Search for the cell housing the specified text and yield its (x, y) center coordinate. 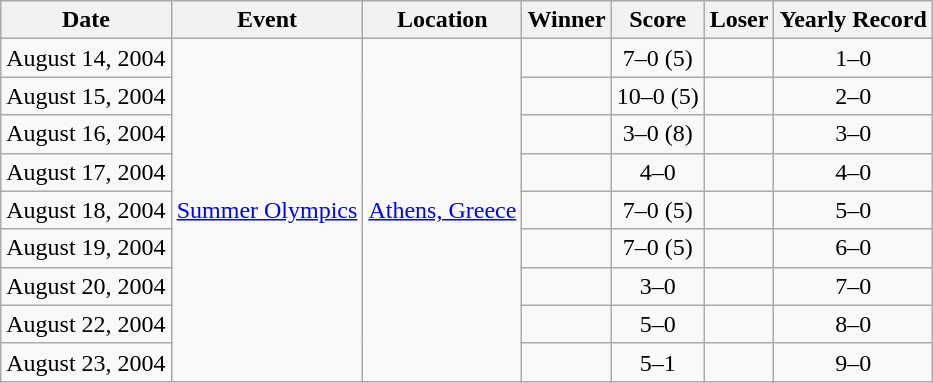
August 23, 2004 (86, 362)
August 19, 2004 (86, 248)
August 22, 2004 (86, 324)
Winner (566, 20)
3–0 (8) (658, 134)
2–0 (853, 96)
Score (658, 20)
August 18, 2004 (86, 210)
Date (86, 20)
1–0 (853, 58)
10–0 (5) (658, 96)
Yearly Record (853, 20)
6–0 (853, 248)
August 20, 2004 (86, 286)
8–0 (853, 324)
August 14, 2004 (86, 58)
9–0 (853, 362)
7–0 (853, 286)
Athens, Greece (442, 210)
Location (442, 20)
August 16, 2004 (86, 134)
August 17, 2004 (86, 172)
Summer Olympics (267, 210)
5–1 (658, 362)
Event (267, 20)
August 15, 2004 (86, 96)
Loser (739, 20)
